For the text-containing cell, return its midpoint in [x, y] coordinate format. 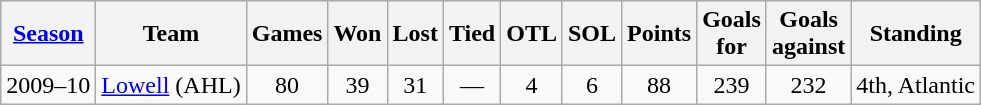
2009–10 [48, 85]
4 [532, 85]
— [472, 85]
31 [415, 85]
Tied [472, 34]
Goalsfor [732, 34]
Team [171, 34]
Games [287, 34]
4th, Atlantic [916, 85]
Won [358, 34]
Lost [415, 34]
Lowell (AHL) [171, 85]
39 [358, 85]
Points [660, 34]
232 [808, 85]
SOL [592, 34]
Season [48, 34]
239 [732, 85]
OTL [532, 34]
Standing [916, 34]
6 [592, 85]
80 [287, 85]
88 [660, 85]
Goalsagainst [808, 34]
